Pinpoint the cell where the given text exists, returning its [X, Y] midpoint coordinate. 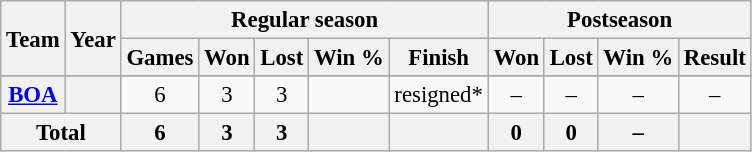
Finish [438, 58]
Year [93, 38]
Result [714, 58]
Regular season [304, 20]
Postseason [620, 20]
Team [33, 38]
Games [160, 58]
resigned* [438, 95]
BOA [33, 95]
Total [61, 133]
